Extract the (x, y) coordinate from the center of the cell holding the provided text.  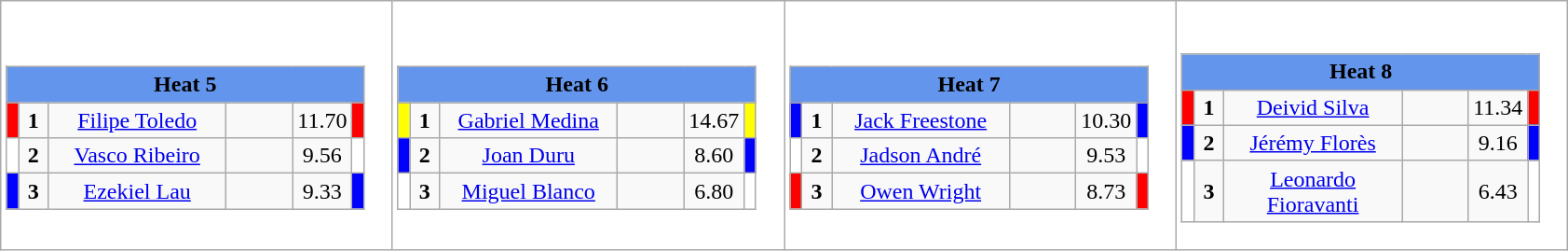
Owen Wright (920, 191)
Deivid Silva (1314, 107)
14.67 (714, 120)
Filipe Toledo (138, 120)
Ezekiel Lau (138, 191)
Jadson André (920, 156)
Heat 6 1 Gabriel Medina 14.67 2 Joan Duru 8.60 3 Miguel Blanco 6.80 (589, 125)
Heat 6 (577, 85)
9.53 (1107, 156)
Heat 7 (969, 85)
11.70 (322, 120)
8.73 (1107, 191)
Miguel Blanco (529, 191)
Heat 8 (1360, 72)
Gabriel Medina (529, 120)
10.30 (1107, 120)
Heat 7 1 Jack Freestone 10.30 2 Jadson André 9.53 3 Owen Wright 8.73 (980, 125)
6.43 (1498, 190)
Jack Freestone (920, 120)
Vasco Ribeiro (138, 156)
Heat 5 (184, 85)
9.16 (1498, 143)
11.34 (1498, 107)
Jérémy Florès (1314, 143)
Joan Duru (529, 156)
6.80 (714, 191)
Heat 8 1 Deivid Silva 11.34 2 Jérémy Florès 9.16 3 Leonardo Fioravanti 6.43 (1372, 125)
9.33 (322, 191)
9.56 (322, 156)
8.60 (714, 156)
Leonardo Fioravanti (1314, 190)
Heat 5 1 Filipe Toledo 11.70 2 Vasco Ribeiro 9.56 3 Ezekiel Lau 9.33 (197, 125)
